Detect which cell encompasses the target text, then output its (x, y) center coordinate. 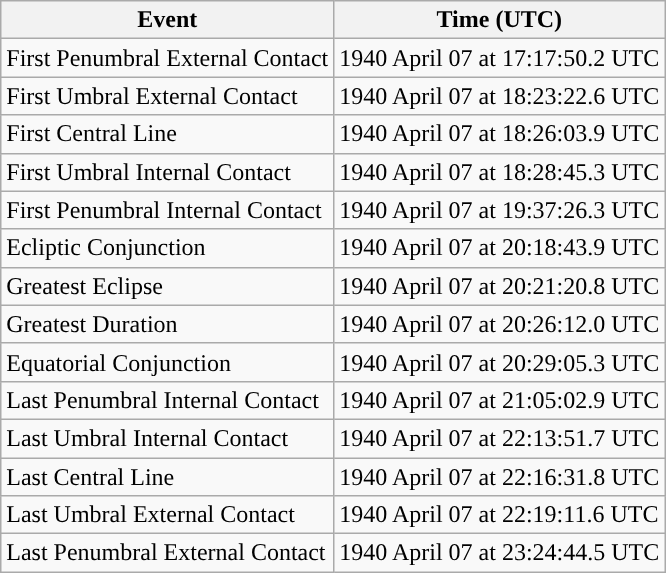
Greatest Eclipse (168, 286)
Last Penumbral Internal Contact (168, 400)
Last Umbral External Contact (168, 515)
Last Central Line (168, 477)
1940 April 07 at 20:29:05.3 UTC (500, 362)
Last Umbral Internal Contact (168, 438)
1940 April 07 at 21:05:02.9 UTC (500, 400)
1940 April 07 at 22:19:11.6 UTC (500, 515)
1940 April 07 at 22:16:31.8 UTC (500, 477)
Equatorial Conjunction (168, 362)
Greatest Duration (168, 324)
1940 April 07 at 19:37:26.3 UTC (500, 210)
Time (UTC) (500, 20)
Event (168, 20)
1940 April 07 at 20:18:43.9 UTC (500, 248)
First Penumbral External Contact (168, 58)
First Penumbral Internal Contact (168, 210)
1940 April 07 at 22:13:51.7 UTC (500, 438)
First Umbral Internal Contact (168, 172)
1940 April 07 at 18:26:03.9 UTC (500, 134)
1940 April 07 at 18:23:22.6 UTC (500, 96)
1940 April 07 at 17:17:50.2 UTC (500, 58)
1940 April 07 at 20:21:20.8 UTC (500, 286)
1940 April 07 at 18:28:45.3 UTC (500, 172)
First Umbral External Contact (168, 96)
Ecliptic Conjunction (168, 248)
1940 April 07 at 20:26:12.0 UTC (500, 324)
First Central Line (168, 134)
1940 April 07 at 23:24:44.5 UTC (500, 553)
Last Penumbral External Contact (168, 553)
